Identify which cell holds the provided text, then report its (x, y) central coordinate. 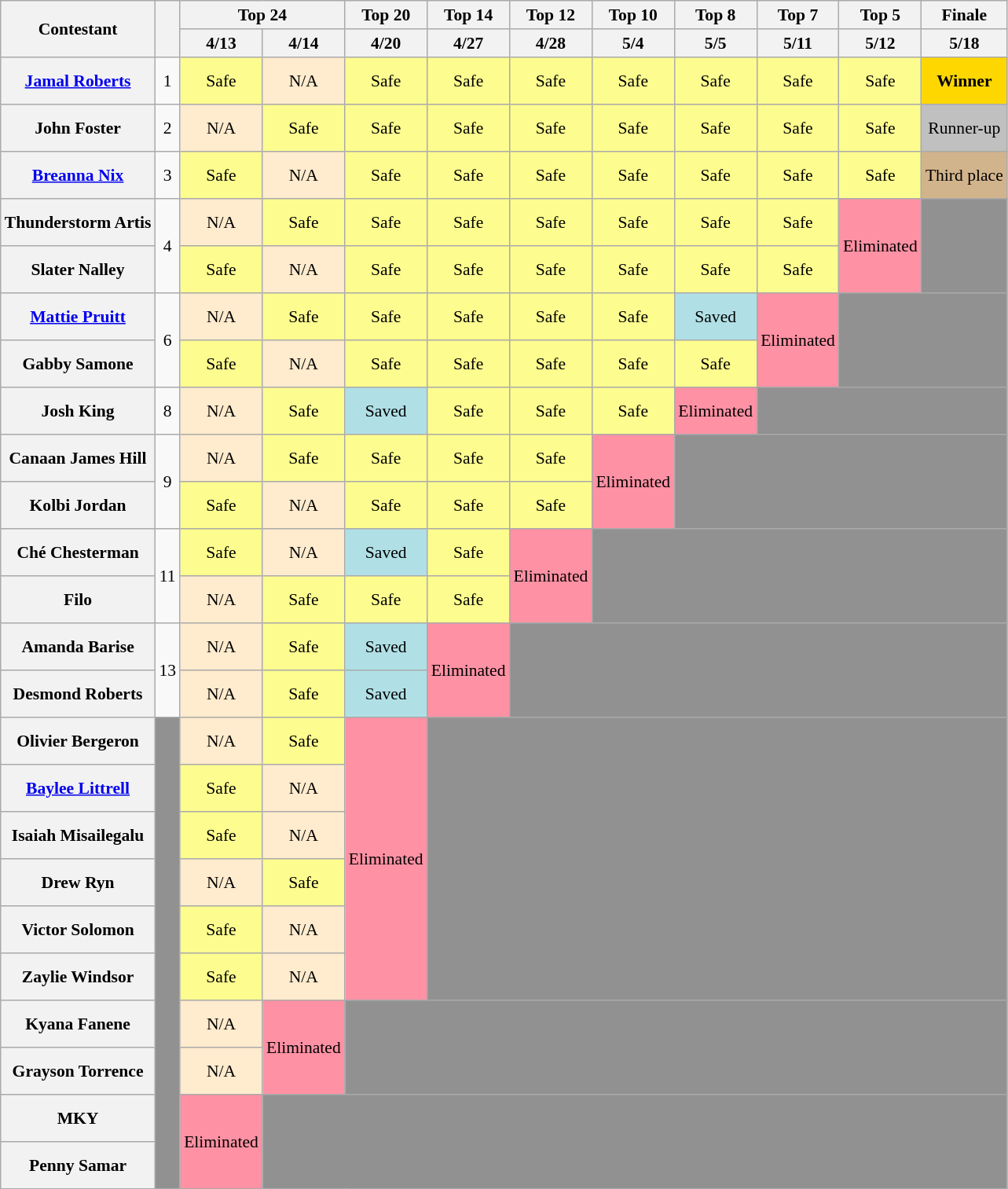
Runner-up (965, 127)
Top 12 (552, 15)
Josh King (79, 410)
Amanda Barise (79, 646)
Victor Solomon (79, 929)
Mattie Pruitt (79, 316)
4/27 (468, 43)
Canaan James Hill (79, 457)
Ché Chesterman (79, 552)
Desmond Roberts (79, 693)
4/14 (303, 43)
Top 20 (387, 15)
5/11 (798, 43)
5/18 (965, 43)
Top 14 (468, 15)
3 (167, 174)
Contestant (79, 28)
9 (167, 481)
11 (167, 575)
5/12 (880, 43)
MKY (79, 1117)
6 (167, 339)
1 (167, 80)
Thunderstorm Artis (79, 222)
Top 8 (715, 15)
4/13 (222, 43)
Top 10 (633, 15)
8 (167, 410)
Baylee Littrell (79, 787)
Breanna Nix (79, 174)
Filo (79, 599)
5/4 (633, 43)
Olivier Bergeron (79, 740)
Drew Ryn (79, 882)
4/20 (387, 43)
Isaiah Misailegalu (79, 835)
Finale (965, 15)
4 (167, 245)
Top 7 (798, 15)
Top 5 (880, 15)
Slater Nalley (79, 269)
5/5 (715, 43)
Winner (965, 80)
Grayson Torrence (79, 1070)
Zaylie Windsor (79, 976)
Gabby Samone (79, 363)
John Foster (79, 127)
Kolbi Jordan (79, 505)
Kyana Fanene (79, 1023)
Jamal Roberts (79, 80)
Penny Samar (79, 1165)
13 (167, 670)
2 (167, 127)
Top 24 (262, 15)
Third place (965, 174)
4/28 (552, 43)
